Return the [X, Y] coordinate for the center point of the cell that contains the specified text.  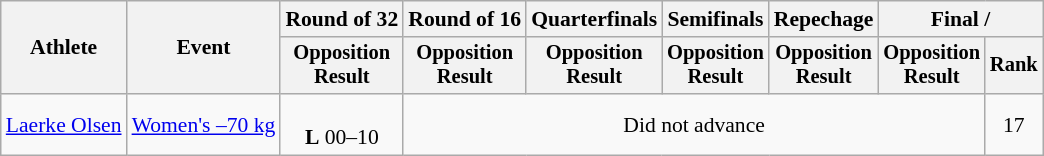
Quarterfinals [594, 19]
L 00–10 [342, 124]
Event [204, 48]
Repechage [824, 19]
Round of 16 [464, 19]
Laerke Olsen [64, 124]
Did not advance [694, 124]
Semifinals [716, 19]
Athlete [64, 48]
Final / [960, 19]
Round of 32 [342, 19]
Rank [1014, 66]
Women's –70 kg [204, 124]
17 [1014, 124]
